Search for the cell housing the specified text and yield its (x, y) center coordinate. 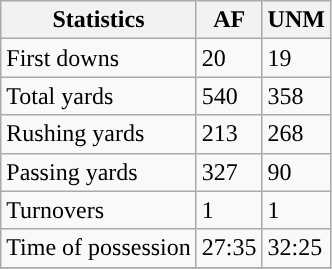
Rushing yards (99, 134)
UNM (296, 20)
Passing yards (99, 172)
27:35 (229, 248)
213 (229, 134)
20 (229, 58)
327 (229, 172)
540 (229, 96)
268 (296, 134)
Turnovers (99, 210)
32:25 (296, 248)
Time of possession (99, 248)
90 (296, 172)
358 (296, 96)
First downs (99, 58)
AF (229, 20)
19 (296, 58)
Statistics (99, 20)
Total yards (99, 96)
